From the cell containing the given text, extract its center point as [x, y] coordinate. 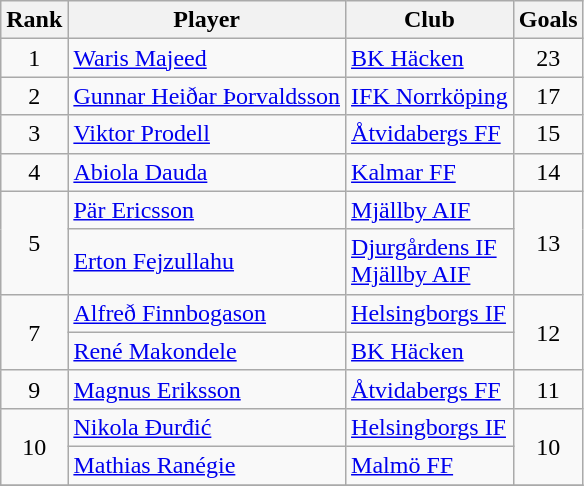
Gunnar Heiðar Þorvaldsson [207, 96]
23 [548, 58]
Djurgårdens IFMjällby AIF [430, 262]
Mathias Ranégie [207, 465]
IFK Norrköping [430, 96]
15 [548, 134]
Kalmar FF [430, 172]
13 [548, 242]
Pär Ericsson [207, 210]
9 [34, 389]
4 [34, 172]
5 [34, 242]
7 [34, 332]
Rank [34, 20]
Nikola Đurđić [207, 427]
Magnus Eriksson [207, 389]
Club [430, 20]
12 [548, 332]
2 [34, 96]
1 [34, 58]
Goals [548, 20]
Malmö FF [430, 465]
Erton Fejzullahu [207, 262]
17 [548, 96]
Abiola Dauda [207, 172]
Mjällby AIF [430, 210]
Player [207, 20]
3 [34, 134]
Alfreð Finnbogason [207, 313]
14 [548, 172]
René Makondele [207, 351]
Waris Majeed [207, 58]
11 [548, 389]
Viktor Prodell [207, 134]
